For the text-containing cell, return its midpoint in [x, y] coordinate format. 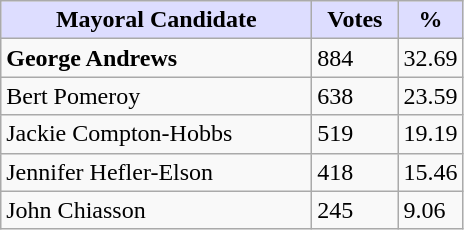
Mayoral Candidate [156, 20]
245 [355, 210]
9.06 [430, 210]
Votes [355, 20]
19.19 [430, 134]
Bert Pomeroy [156, 96]
Jackie Compton-Hobbs [156, 134]
% [430, 20]
519 [355, 134]
418 [355, 172]
23.59 [430, 96]
884 [355, 58]
15.46 [430, 172]
638 [355, 96]
32.69 [430, 58]
Jennifer Hefler-Elson [156, 172]
John Chiasson [156, 210]
George Andrews [156, 58]
